Capture the cell that displays the provided text and extract its (x, y) central coordinate. 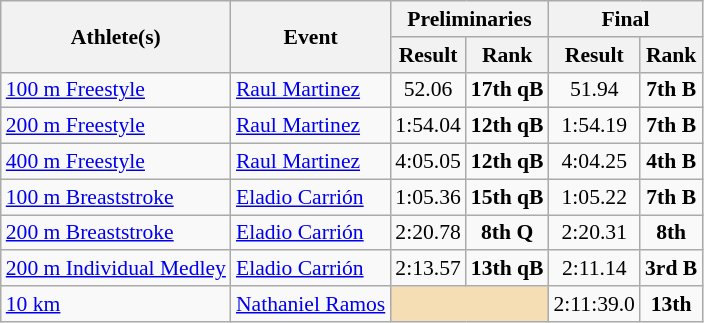
3rd B (671, 269)
Athlete(s) (116, 36)
4:05.05 (428, 162)
400 m Freestyle (116, 162)
2:13.57 (428, 269)
2:20.78 (428, 233)
2:11.14 (594, 269)
8th (671, 233)
1:05.36 (428, 197)
Nathaniel Ramos (310, 304)
4th B (671, 162)
Final (626, 19)
52.06 (428, 90)
13th (671, 304)
Event (310, 36)
51.94 (594, 90)
17th qB (508, 90)
2:11:39.0 (594, 304)
100 m Freestyle (116, 90)
4:04.25 (594, 162)
200 m Individual Medley (116, 269)
100 m Breaststroke (116, 197)
1:54.04 (428, 126)
200 m Freestyle (116, 126)
Preliminaries (469, 19)
2:20.31 (594, 233)
1:54.19 (594, 126)
200 m Breaststroke (116, 233)
8th Q (508, 233)
1:05.22 (594, 197)
10 km (116, 304)
15th qB (508, 197)
13th qB (508, 269)
